Capture the cell that displays the provided text and extract its (X, Y) central coordinate. 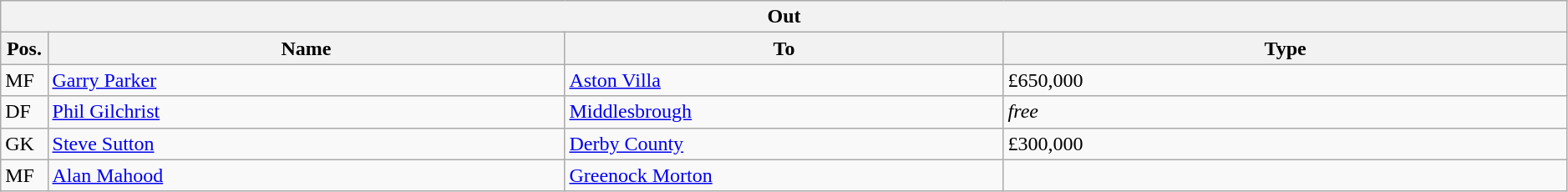
Garry Parker (306, 80)
£650,000 (1285, 80)
Steve Sutton (306, 144)
DF (24, 112)
Middlesbrough (784, 112)
Name (306, 48)
Alan Mahood (306, 175)
free (1285, 112)
GK (24, 144)
Pos. (24, 48)
Out (784, 17)
Aston Villa (784, 80)
Greenock Morton (784, 175)
Type (1285, 48)
Phil Gilchrist (306, 112)
To (784, 48)
Derby County (784, 144)
£300,000 (1285, 144)
